Return (x, y) of the center of cell containing provided text 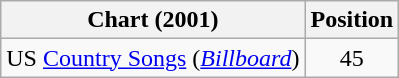
US Country Songs (Billboard) (153, 58)
Position (352, 20)
Chart (2001) (153, 20)
45 (352, 58)
